Determine the [x, y] coordinate at the center of the cell enclosing the given text.  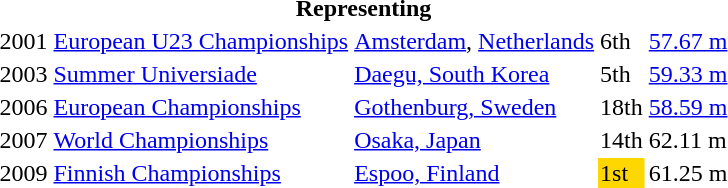
Summer Universiade [201, 74]
Gothenburg, Sweden [474, 107]
European U23 Championships [201, 41]
14th [622, 140]
6th [622, 41]
Daegu, South Korea [474, 74]
Amsterdam, Netherlands [474, 41]
Finnish Championships [201, 173]
European Championships [201, 107]
18th [622, 107]
5th [622, 74]
World Championships [201, 140]
Osaka, Japan [474, 140]
1st [622, 173]
Espoo, Finland [474, 173]
